Pinpoint the cell where the given text exists, returning its [x, y] midpoint coordinate. 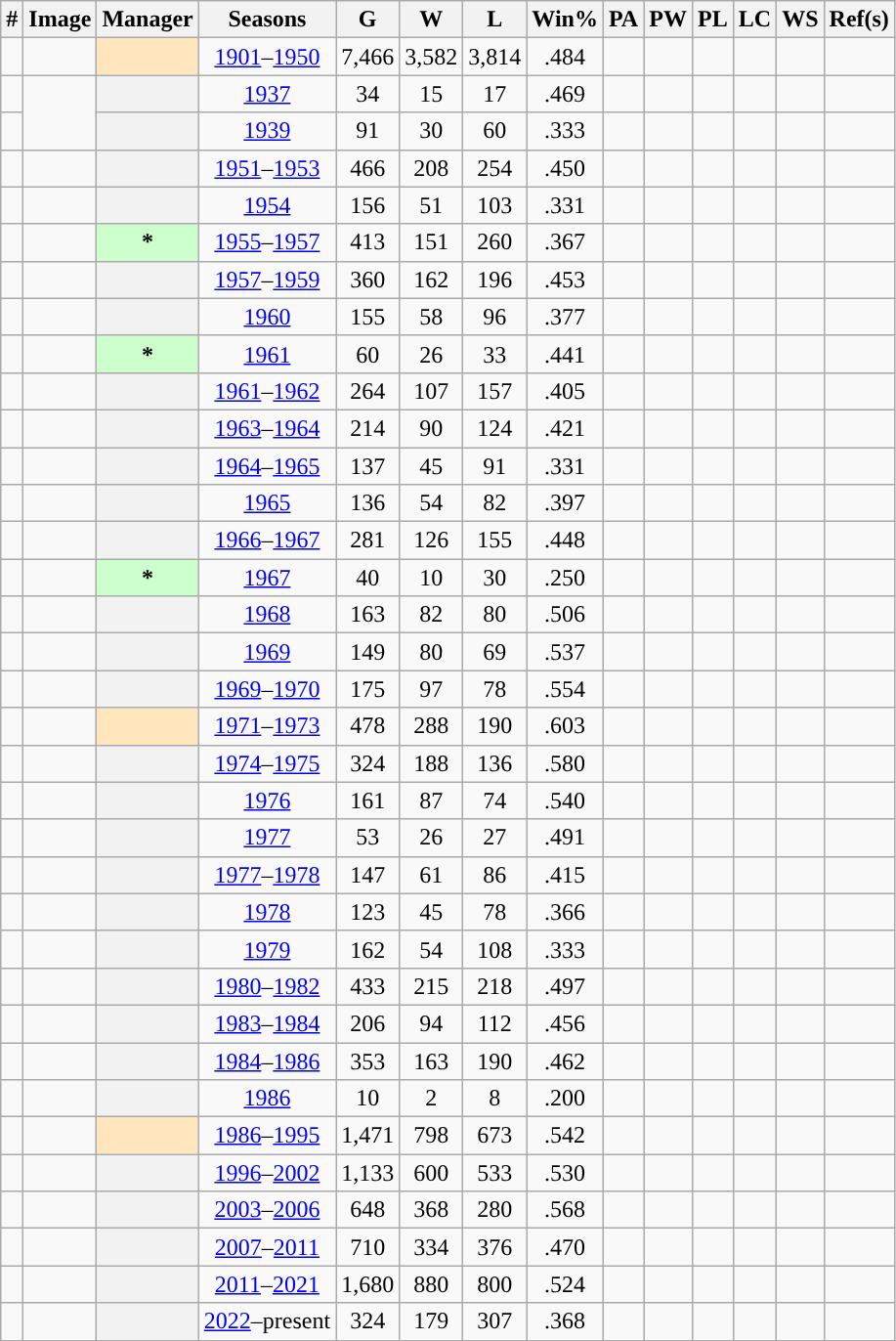
69 [494, 652]
175 [367, 689]
108 [494, 949]
1901–1950 [267, 57]
96 [494, 317]
.200 [565, 1099]
.470 [565, 1247]
58 [432, 317]
1951–1953 [267, 168]
L [494, 20]
33 [494, 354]
107 [432, 391]
.453 [565, 280]
368 [432, 1210]
.469 [565, 94]
.603 [565, 726]
.377 [565, 317]
466 [367, 168]
280 [494, 1210]
PW [668, 20]
.441 [565, 354]
1971–1973 [267, 726]
.484 [565, 57]
1966–1967 [267, 541]
.580 [565, 763]
.506 [565, 615]
.542 [565, 1136]
.568 [565, 1210]
206 [367, 1023]
1968 [267, 615]
.450 [565, 168]
G [367, 20]
218 [494, 986]
376 [494, 1247]
.366 [565, 912]
PL [712, 20]
.397 [565, 503]
97 [432, 689]
40 [367, 578]
1978 [267, 912]
WS [800, 20]
2022–present [267, 1321]
353 [367, 1060]
51 [432, 205]
149 [367, 652]
.537 [565, 652]
413 [367, 242]
LC [754, 20]
214 [367, 428]
53 [367, 838]
334 [432, 1247]
1939 [267, 131]
1961 [267, 354]
.554 [565, 689]
1986 [267, 1099]
8 [494, 1099]
103 [494, 205]
1976 [267, 800]
61 [432, 875]
124 [494, 428]
533 [494, 1173]
1967 [267, 578]
126 [432, 541]
800 [494, 1284]
264 [367, 391]
307 [494, 1321]
94 [432, 1023]
86 [494, 875]
.415 [565, 875]
600 [432, 1173]
3,814 [494, 57]
1937 [267, 94]
281 [367, 541]
1977–1978 [267, 875]
673 [494, 1136]
Ref(s) [859, 20]
3,582 [432, 57]
17 [494, 94]
W [432, 20]
151 [432, 242]
34 [367, 94]
161 [367, 800]
123 [367, 912]
1960 [267, 317]
1974–1975 [267, 763]
798 [432, 1136]
1955–1957 [267, 242]
74 [494, 800]
208 [432, 168]
.367 [565, 242]
1965 [267, 503]
87 [432, 800]
.524 [565, 1284]
PA [623, 20]
1969 [267, 652]
1983–1984 [267, 1023]
1963–1964 [267, 428]
Win% [565, 20]
157 [494, 391]
710 [367, 1247]
2 [432, 1099]
Seasons [267, 20]
.448 [565, 541]
.530 [565, 1173]
254 [494, 168]
2011–2021 [267, 1284]
90 [432, 428]
.497 [565, 986]
27 [494, 838]
2003–2006 [267, 1210]
215 [432, 986]
260 [494, 242]
.421 [565, 428]
196 [494, 280]
.491 [565, 838]
Manager [148, 20]
1986–1995 [267, 1136]
1984–1986 [267, 1060]
1954 [267, 205]
7,466 [367, 57]
156 [367, 205]
1,133 [367, 1173]
.462 [565, 1060]
.405 [565, 391]
1,680 [367, 1284]
15 [432, 94]
1980–1982 [267, 986]
147 [367, 875]
.368 [565, 1321]
1,471 [367, 1136]
1961–1962 [267, 391]
179 [432, 1321]
1969–1970 [267, 689]
478 [367, 726]
1957–1959 [267, 280]
288 [432, 726]
Image [61, 20]
433 [367, 986]
1964–1965 [267, 466]
# [12, 20]
112 [494, 1023]
137 [367, 466]
.250 [565, 578]
188 [432, 763]
360 [367, 280]
880 [432, 1284]
.456 [565, 1023]
.540 [565, 800]
1996–2002 [267, 1173]
1977 [267, 838]
2007–2011 [267, 1247]
648 [367, 1210]
1979 [267, 949]
